Detect which cell encompasses the target text, then output its (X, Y) center coordinate. 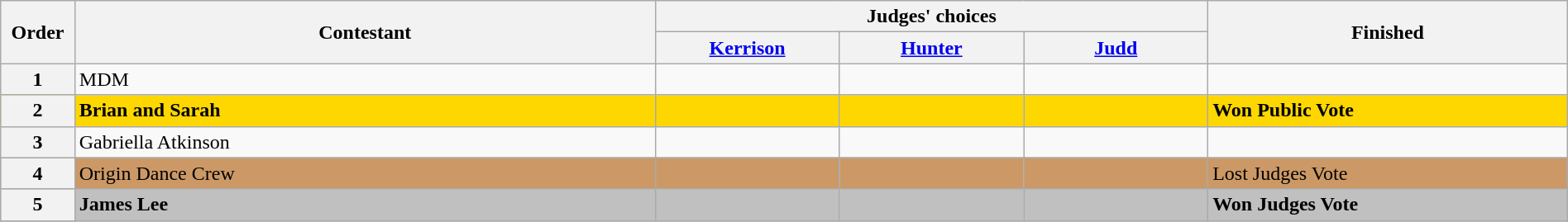
3 (38, 142)
Order (38, 32)
Won Public Vote (1388, 111)
4 (38, 173)
Lost Judges Vote (1388, 173)
James Lee (365, 205)
Contestant (365, 32)
Finished (1388, 32)
Hunter (931, 48)
1 (38, 79)
5 (38, 205)
Brian and Sarah (365, 111)
Kerrison (748, 48)
Judges' choices (931, 17)
Won Judges Vote (1388, 205)
Judd (1116, 48)
Origin Dance Crew (365, 173)
MDM (365, 79)
Gabriella Atkinson (365, 142)
2 (38, 111)
